Capture the cell that displays the provided text and extract its (x, y) central coordinate. 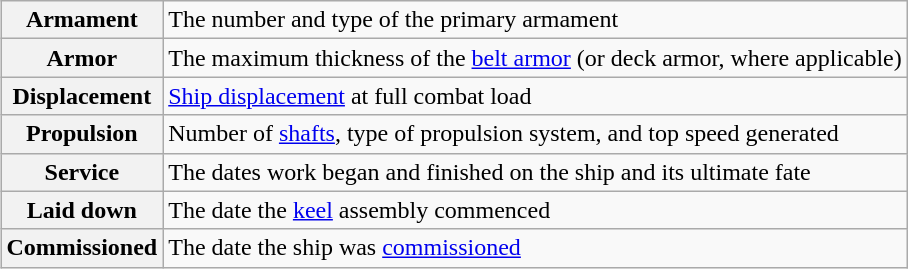
Service (82, 172)
The date the ship was commissioned (536, 248)
Armament (82, 20)
The date the keel assembly commenced (536, 210)
The dates work began and finished on the ship and its ultimate fate (536, 172)
Ship displacement at full combat load (536, 96)
Number of shafts, type of propulsion system, and top speed generated (536, 134)
Propulsion (82, 134)
Displacement (82, 96)
The maximum thickness of the belt armor (or deck armor, where applicable) (536, 58)
The number and type of the primary armament (536, 20)
Laid down (82, 210)
Armor (82, 58)
Commissioned (82, 248)
